Determine the [X, Y] coordinate at the center of the cell enclosing the given text.  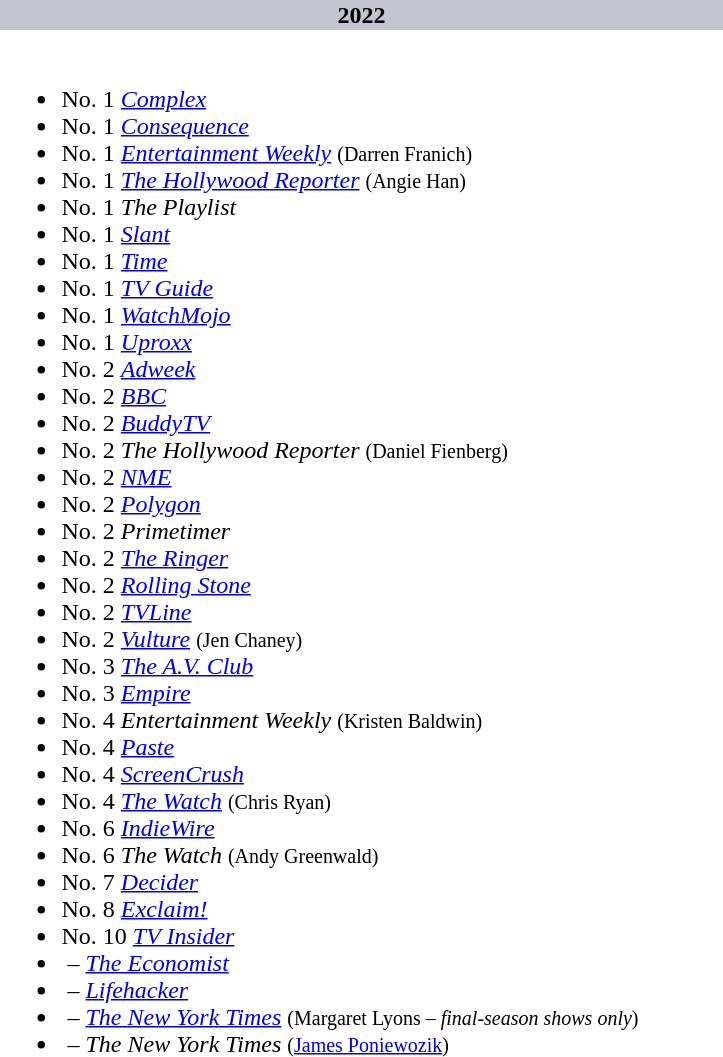
2022 [362, 15]
